Return (x, y) of the center of cell containing provided text 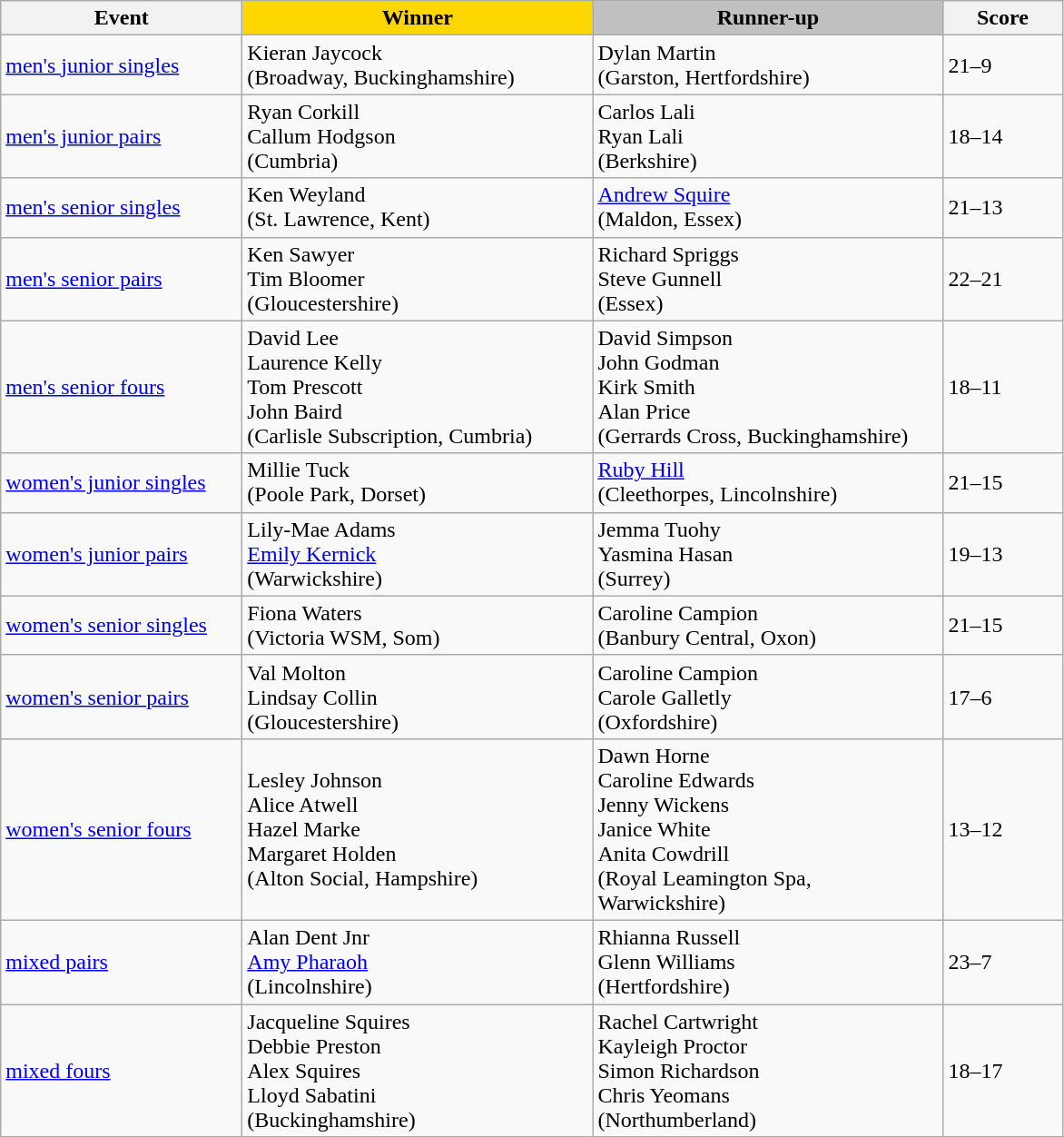
men's junior singles (122, 65)
David SimpsonJohn GodmanKirk Smith Alan Price(Gerrards Cross, Buckinghamshire) (768, 387)
men's junior pairs (122, 136)
mixed fours (122, 1071)
21–13 (1002, 207)
Jacqueline SquiresDebbie PrestonAlex SquiresLloyd Sabatini(Buckinghamshire) (418, 1071)
Rhianna Russell Glenn Williams(Hertfordshire) (768, 962)
Score (1002, 18)
men's senior singles (122, 207)
Ruby Hill(Cleethorpes, Lincolnshire) (768, 483)
18–14 (1002, 136)
Ken Weyland(St. Lawrence, Kent) (418, 207)
women's senior fours (122, 829)
mixed pairs (122, 962)
women's senior singles (122, 625)
David LeeLaurence KellyTom PrescottJohn Baird(Carlisle Subscription, Cumbria) (418, 387)
Rachel CartwrightKayleigh ProctorSimon RichardsonChris Yeomans(Northumberland) (768, 1071)
21–9 (1002, 65)
Jemma TuohyYasmina Hasan(Surrey) (768, 554)
18–11 (1002, 387)
Ryan CorkillCallum Hodgson(Cumbria) (418, 136)
men's senior fours (122, 387)
Kieran Jaycock(Broadway, Buckinghamshire) (418, 65)
18–17 (1002, 1071)
19–13 (1002, 554)
Dylan Martin(Garston, Hertfordshire) (768, 65)
Caroline Campion(Banbury Central, Oxon) (768, 625)
Event (122, 18)
Lily-Mae AdamsEmily Kernick(Warwickshire) (418, 554)
22–21 (1002, 279)
men's senior pairs (122, 279)
Richard SpriggsSteve Gunnell(Essex) (768, 279)
women's junior singles (122, 483)
Andrew Squire(Maldon, Essex) (768, 207)
Ken SawyerTim Bloomer(Gloucestershire) (418, 279)
13–12 (1002, 829)
17–6 (1002, 697)
Lesley JohnsonAlice AtwellHazel MarkeMargaret Holden(Alton Social, Hampshire) (418, 829)
Dawn HorneCaroline EdwardsJenny WickensJanice WhiteAnita Cowdrill(Royal Leamington Spa, Warwickshire) (768, 829)
Carlos LaliRyan Lali(Berkshire) (768, 136)
women's junior pairs (122, 554)
Alan Dent Jnr Amy Pharaoh(Lincolnshire) (418, 962)
Runner-up (768, 18)
Val MoltonLindsay Collin(Gloucestershire) (418, 697)
23–7 (1002, 962)
Winner (418, 18)
women's senior pairs (122, 697)
Fiona Waters(Victoria WSM, Som) (418, 625)
Millie Tuck(Poole Park, Dorset) (418, 483)
Caroline CampionCarole Galletly(Oxfordshire) (768, 697)
